Find where the given text appears and provide that cell's center as (x, y) coordinate. 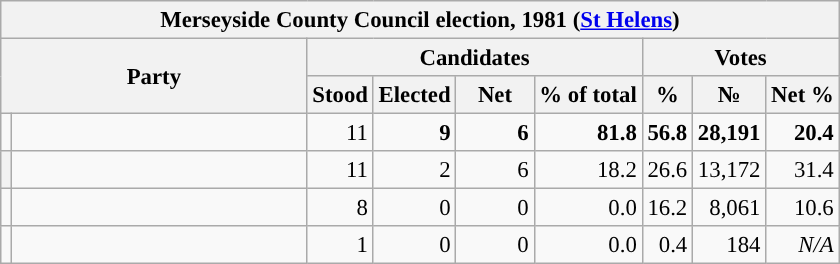
Candidates (474, 58)
8,061 (730, 208)
16.2 (667, 208)
Merseyside County Council election, 1981 (St Helens) (420, 20)
0.4 (667, 245)
Stood (340, 95)
№ (730, 95)
Party (154, 76)
% of total (588, 95)
Votes (740, 58)
81.8 (588, 133)
Net (495, 95)
% (667, 95)
Elected (414, 95)
9 (414, 133)
1 (340, 245)
184 (730, 245)
26.6 (667, 170)
31.4 (802, 170)
56.8 (667, 133)
20.4 (802, 133)
Net % (802, 95)
2 (414, 170)
N/A (802, 245)
13,172 (730, 170)
18.2 (588, 170)
10.6 (802, 208)
28,191 (730, 133)
8 (340, 208)
